Return [x, y] of the center of cell containing provided text 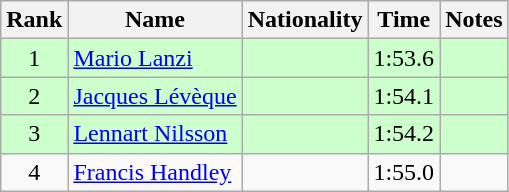
Notes [474, 20]
Mario Lanzi [155, 58]
4 [34, 172]
1:54.1 [404, 96]
Francis Handley [155, 172]
Time [404, 20]
1 [34, 58]
Rank [34, 20]
2 [34, 96]
1:55.0 [404, 172]
Jacques Lévèque [155, 96]
3 [34, 134]
1:54.2 [404, 134]
Name [155, 20]
Lennart Nilsson [155, 134]
Nationality [305, 20]
1:53.6 [404, 58]
